From the cell containing the given text, extract its center point as (X, Y) coordinate. 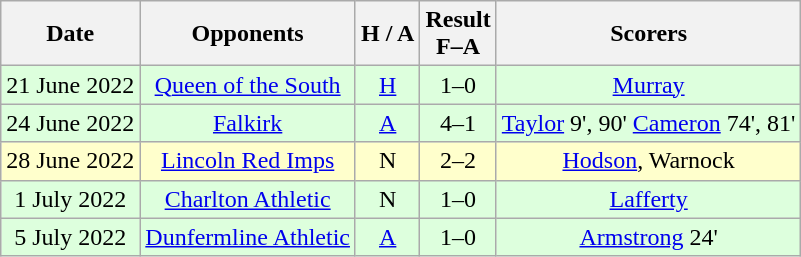
Opponents (248, 34)
Armstrong 24' (648, 237)
Scorers (648, 34)
ResultF–A (458, 34)
H (387, 85)
Hodson, Warnock (648, 161)
2–2 (458, 161)
1 July 2022 (70, 199)
Lafferty (648, 199)
Dunfermline Athletic (248, 237)
Falkirk (248, 123)
5 July 2022 (70, 237)
21 June 2022 (70, 85)
24 June 2022 (70, 123)
Queen of the South (248, 85)
28 June 2022 (70, 161)
Murray (648, 85)
H / A (387, 34)
Lincoln Red Imps (248, 161)
4–1 (458, 123)
Date (70, 34)
Charlton Athletic (248, 199)
Taylor 9', 90' Cameron 74', 81' (648, 123)
